Return [x, y] of the center of cell containing provided text 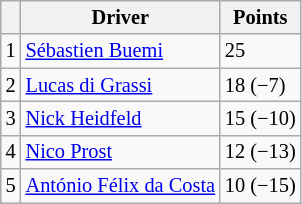
Sébastien Buemi [120, 51]
Lucas di Grassi [120, 85]
12 (−13) [260, 152]
António Félix da Costa [120, 186]
18 (−7) [260, 85]
25 [260, 51]
4 [11, 152]
Nico Prost [120, 152]
Nick Heidfeld [120, 118]
Points [260, 17]
3 [11, 118]
5 [11, 186]
2 [11, 85]
10 (−15) [260, 186]
1 [11, 51]
15 (−10) [260, 118]
Driver [120, 17]
